Determine the (X, Y) coordinate at the center of the cell enclosing the given text.  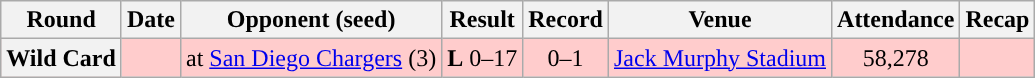
Round (62, 20)
Attendance (896, 20)
Recap (998, 20)
58,278 (896, 58)
Date (150, 20)
L 0–17 (482, 58)
Record (566, 20)
Opponent (seed) (310, 20)
Result (482, 20)
Jack Murphy Stadium (720, 58)
0–1 (566, 58)
Wild Card (62, 58)
Venue (720, 20)
at San Diego Chargers (3) (310, 58)
